Determine the (x, y) coordinate at the center of the cell enclosing the given text.  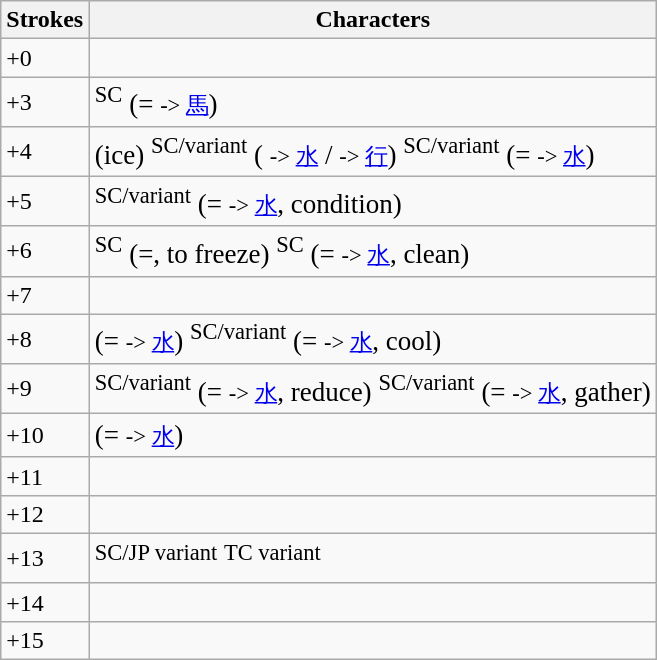
(ice) SC/variant ( -> 水 / -> 行) SC/variant (= -> 水) (373, 152)
+14 (45, 602)
Strokes (45, 20)
(= -> 水) SC/variant (= -> 水, cool) (373, 339)
SC/variant (= -> 水, condition) (373, 201)
+15 (45, 640)
SC (=, to freeze) SC (= -> 水, clean) (373, 251)
+0 (45, 58)
+11 (45, 476)
SC (= -> 馬) (373, 102)
(= -> 水) (373, 436)
SC/variant (= -> 水, reduce) SC/variant (= -> 水, gather) (373, 389)
SC/JP variant TC variant (373, 559)
+13 (45, 559)
+9 (45, 389)
+7 (45, 295)
+6 (45, 251)
+4 (45, 152)
Characters (373, 20)
+5 (45, 201)
+10 (45, 436)
+12 (45, 514)
+3 (45, 102)
+8 (45, 339)
